Pinpoint the cell where the given text exists, returning its (x, y) midpoint coordinate. 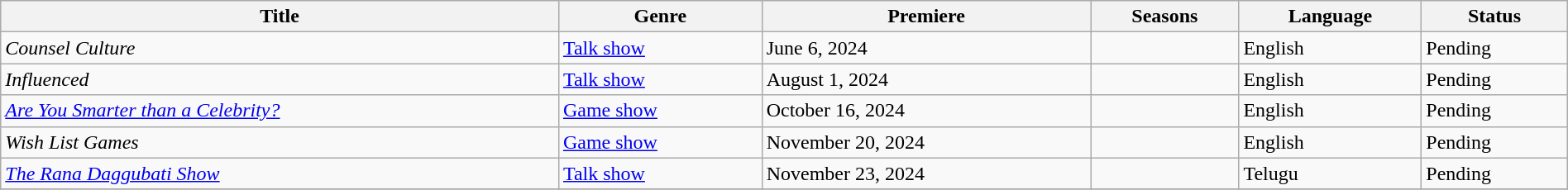
The Rana Daggubati Show (280, 173)
Telugu (1330, 173)
Are You Smarter than a Celebrity? (280, 111)
Language (1330, 17)
October 16, 2024 (926, 111)
November 23, 2024 (926, 173)
Genre (660, 17)
Title (280, 17)
Seasons (1164, 17)
November 20, 2024 (926, 142)
Status (1494, 17)
June 6, 2024 (926, 48)
Wish List Games (280, 142)
Influenced (280, 79)
Premiere (926, 17)
Counsel Culture (280, 48)
August 1, 2024 (926, 79)
